From the cell containing the given text, extract its center point as (X, Y) coordinate. 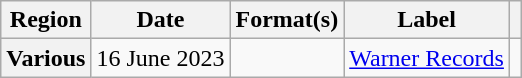
Date (160, 20)
Label (427, 20)
Various (46, 58)
Region (46, 20)
Warner Records (427, 58)
Format(s) (287, 20)
16 June 2023 (160, 58)
